From the cell containing the given text, extract its center point as (X, Y) coordinate. 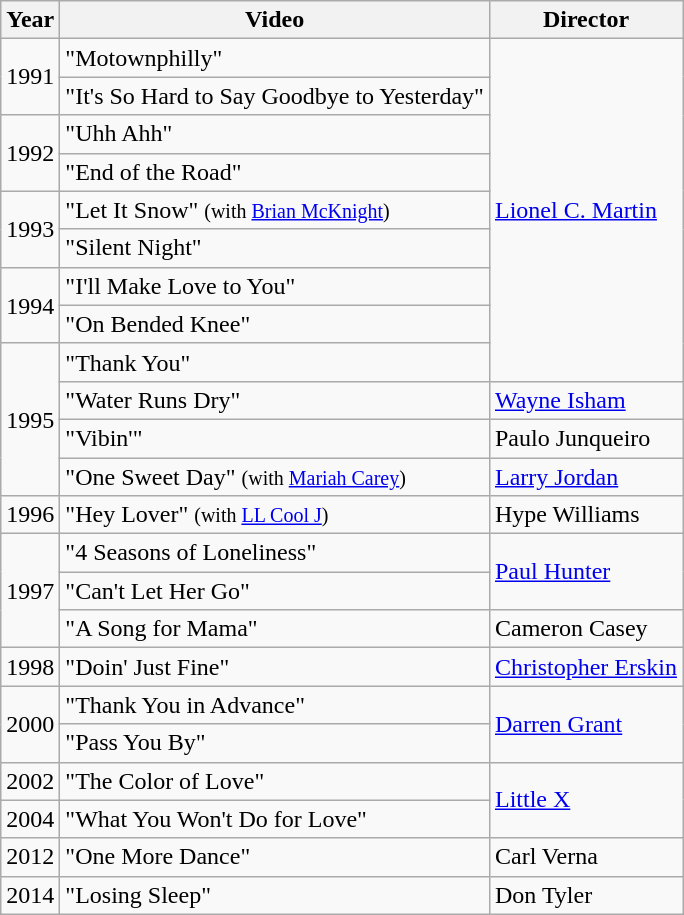
Director (586, 20)
"Uhh Ahh" (275, 134)
"The Color of Love" (275, 781)
"Motownphilly" (275, 58)
Cameron Casey (586, 629)
1994 (30, 305)
"Hey Lover" (with LL Cool J) (275, 515)
Wayne Isham (586, 400)
"Silent Night" (275, 248)
Paulo Junqueiro (586, 438)
"Thank You" (275, 362)
Carl Verna (586, 857)
"Water Runs Dry" (275, 400)
Christopher Erskin (586, 667)
"Pass You By" (275, 743)
"A Song for Mama" (275, 629)
Don Tyler (586, 895)
Paul Hunter (586, 572)
2014 (30, 895)
"One Sweet Day" (with Mariah Carey) (275, 477)
"Vibin'" (275, 438)
Year (30, 20)
"I'll Make Love to You" (275, 286)
1991 (30, 77)
"One More Dance" (275, 857)
Darren Grant (586, 724)
Little X (586, 800)
1992 (30, 153)
1998 (30, 667)
"What You Won't Do for Love" (275, 819)
Larry Jordan (586, 477)
"Losing Sleep" (275, 895)
1995 (30, 419)
2000 (30, 724)
2002 (30, 781)
1996 (30, 515)
Hype Williams (586, 515)
"End of the Road" (275, 172)
"Let It Snow" (with Brian McKnight) (275, 210)
"It's So Hard to Say Goodbye to Yesterday" (275, 96)
"Can't Let Her Go" (275, 591)
"On Bended Knee" (275, 324)
2004 (30, 819)
Lionel C. Martin (586, 210)
2012 (30, 857)
"4 Seasons of Loneliness" (275, 553)
Video (275, 20)
1997 (30, 591)
1993 (30, 229)
"Thank You in Advance" (275, 705)
"Doin' Just Fine" (275, 667)
